Extract the [X, Y] coordinate from the center of the cell holding the provided text.  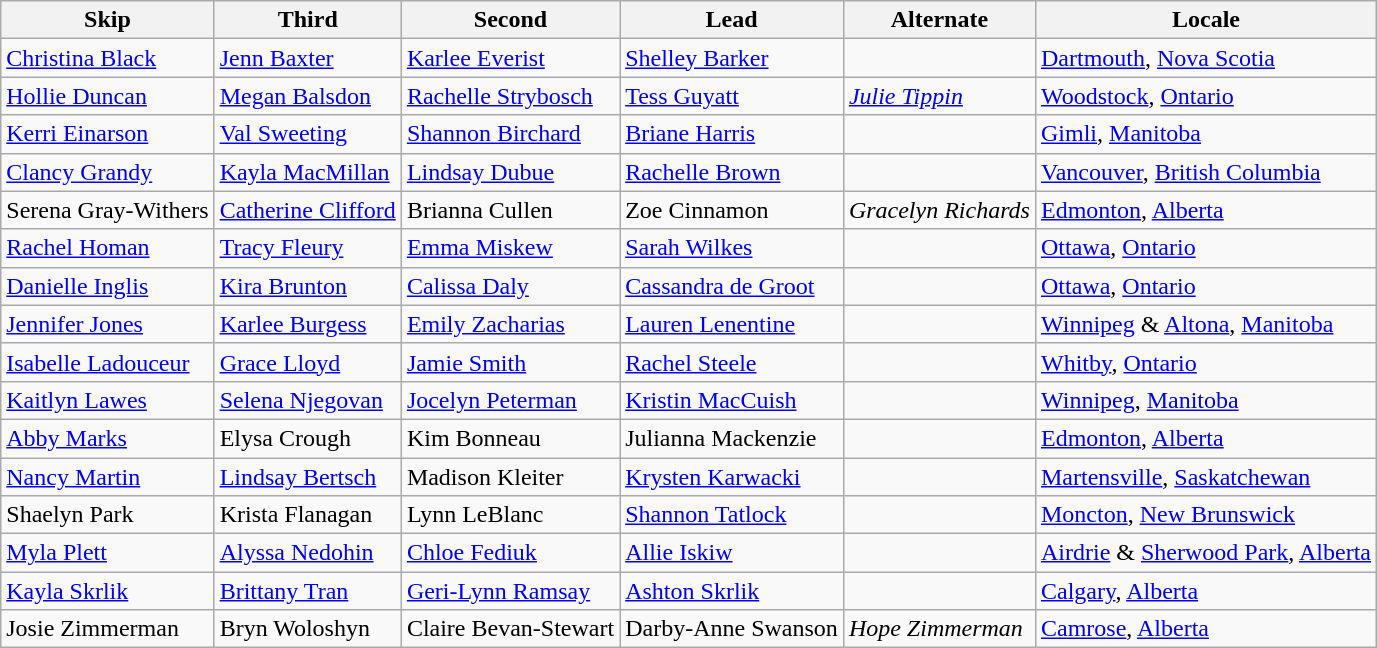
Kaitlyn Lawes [108, 400]
Shaelyn Park [108, 515]
Vancouver, British Columbia [1206, 172]
Krista Flanagan [308, 515]
Val Sweeting [308, 134]
Krysten Karwacki [732, 477]
Geri-Lynn Ramsay [510, 591]
Julianna Mackenzie [732, 438]
Brianna Cullen [510, 210]
Jennifer Jones [108, 324]
Darby-Anne Swanson [732, 629]
Winnipeg & Altona, Manitoba [1206, 324]
Abby Marks [108, 438]
Karlee Everist [510, 58]
Shannon Tatlock [732, 515]
Nancy Martin [108, 477]
Isabelle Ladouceur [108, 362]
Woodstock, Ontario [1206, 96]
Karlee Burgess [308, 324]
Calissa Daly [510, 286]
Third [308, 20]
Winnipeg, Manitoba [1206, 400]
Locale [1206, 20]
Claire Bevan-Stewart [510, 629]
Tess Guyatt [732, 96]
Dartmouth, Nova Scotia [1206, 58]
Shelley Barker [732, 58]
Lead [732, 20]
Danielle Inglis [108, 286]
Brittany Tran [308, 591]
Shannon Birchard [510, 134]
Christina Black [108, 58]
Bryn Woloshyn [308, 629]
Rachelle Strybosch [510, 96]
Kerri Einarson [108, 134]
Rachelle Brown [732, 172]
Alyssa Nedohin [308, 553]
Madison Kleiter [510, 477]
Alternate [939, 20]
Allie Iskiw [732, 553]
Kayla Skrlik [108, 591]
Lindsay Dubue [510, 172]
Rachel Homan [108, 248]
Airdrie & Sherwood Park, Alberta [1206, 553]
Gracelyn Richards [939, 210]
Hope Zimmerman [939, 629]
Catherine Clifford [308, 210]
Camrose, Alberta [1206, 629]
Skip [108, 20]
Emma Miskew [510, 248]
Myla Plett [108, 553]
Rachel Steele [732, 362]
Martensville, Saskatchewan [1206, 477]
Lynn LeBlanc [510, 515]
Grace Lloyd [308, 362]
Moncton, New Brunswick [1206, 515]
Serena Gray-Withers [108, 210]
Zoe Cinnamon [732, 210]
Hollie Duncan [108, 96]
Selena Njegovan [308, 400]
Calgary, Alberta [1206, 591]
Second [510, 20]
Lauren Lenentine [732, 324]
Jocelyn Peterman [510, 400]
Elysa Crough [308, 438]
Julie Tippin [939, 96]
Ashton Skrlik [732, 591]
Kayla MacMillan [308, 172]
Jenn Baxter [308, 58]
Josie Zimmerman [108, 629]
Emily Zacharias [510, 324]
Chloe Fediuk [510, 553]
Jamie Smith [510, 362]
Gimli, Manitoba [1206, 134]
Megan Balsdon [308, 96]
Kristin MacCuish [732, 400]
Lindsay Bertsch [308, 477]
Cassandra de Groot [732, 286]
Kim Bonneau [510, 438]
Whitby, Ontario [1206, 362]
Kira Brunton [308, 286]
Tracy Fleury [308, 248]
Sarah Wilkes [732, 248]
Briane Harris [732, 134]
Clancy Grandy [108, 172]
